Return (x, y) of the center of cell containing provided text 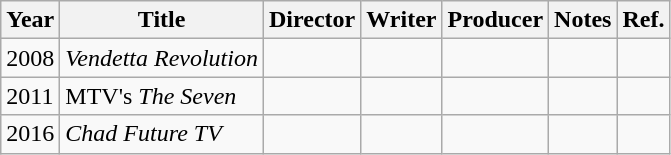
Notes (583, 20)
2008 (30, 58)
Year (30, 20)
Chad Future TV (162, 134)
2016 (30, 134)
Ref. (644, 20)
Director (312, 20)
2011 (30, 96)
MTV's The Seven (162, 96)
Writer (402, 20)
Vendetta Revolution (162, 58)
Title (162, 20)
Producer (496, 20)
